Output the [x, y] coordinate of the center of the cell containing the given text.  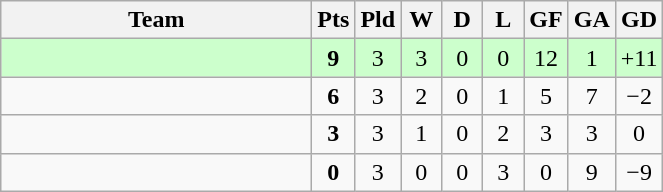
+11 [639, 58]
−9 [639, 172]
5 [546, 96]
6 [334, 96]
Pld [378, 20]
W [422, 20]
GF [546, 20]
L [504, 20]
GD [639, 20]
−2 [639, 96]
Pts [334, 20]
12 [546, 58]
GA [592, 20]
D [462, 20]
Team [156, 20]
7 [592, 96]
